Capture the cell that displays the provided text and extract its [X, Y] central coordinate. 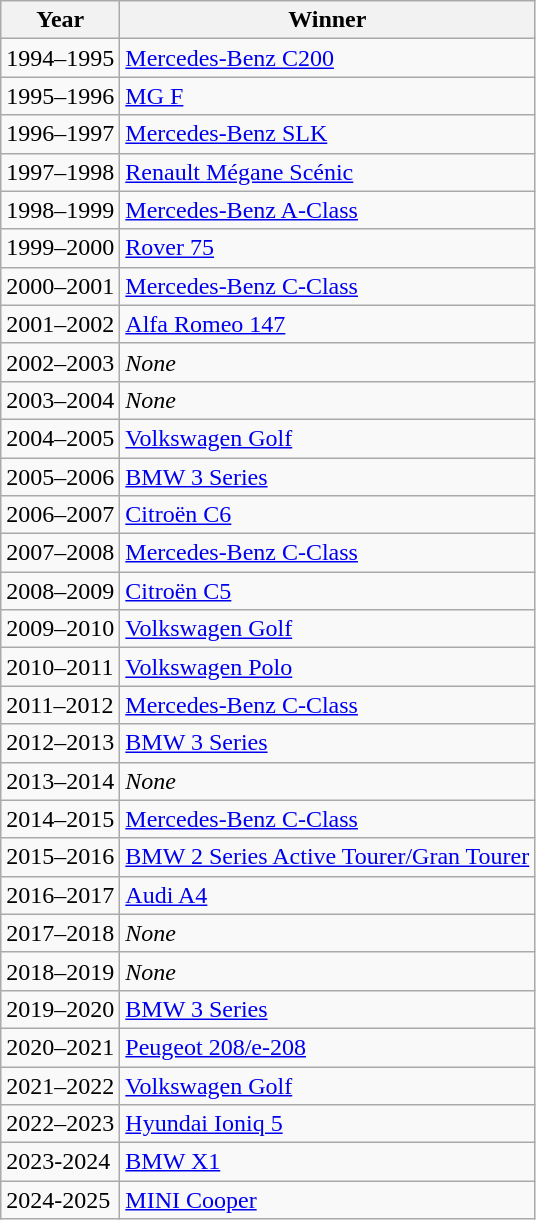
Rover 75 [328, 248]
Volkswagen Polo [328, 667]
2009–2010 [60, 629]
BMW X1 [328, 1162]
Mercedes-Benz SLK [328, 134]
1998–1999 [60, 210]
2017–2018 [60, 933]
Citroën C5 [328, 591]
2002–2003 [60, 362]
2022–2023 [60, 1124]
2003–2004 [60, 400]
2000–2001 [60, 286]
2004–2005 [60, 438]
Audi A4 [328, 895]
2014–2015 [60, 819]
Alfa Romeo 147 [328, 324]
BMW 2 Series Active Tourer/Gran Tourer [328, 857]
2020–2021 [60, 1047]
2018–2019 [60, 971]
Year [60, 20]
2006–2007 [60, 515]
2007–2008 [60, 553]
2016–2017 [60, 895]
2019–2020 [60, 1009]
Mercedes-Benz C200 [328, 58]
MG F [328, 96]
MINI Cooper [328, 1200]
1994–1995 [60, 58]
1997–1998 [60, 172]
2015–2016 [60, 857]
1999–2000 [60, 248]
2012–2013 [60, 743]
1995–1996 [60, 96]
2024-2025 [60, 1200]
Hyundai Ioniq 5 [328, 1124]
2001–2002 [60, 324]
2005–2006 [60, 477]
2010–2011 [60, 667]
Renault Mégane Scénic [328, 172]
Winner [328, 20]
2023-2024 [60, 1162]
2013–2014 [60, 781]
2008–2009 [60, 591]
2021–2022 [60, 1085]
Peugeot 208/e-208 [328, 1047]
Citroën C6 [328, 515]
2011–2012 [60, 705]
Mercedes-Benz A-Class [328, 210]
1996–1997 [60, 134]
